Scan for the cell matching the given text and deliver its [X, Y] coordinate at center. 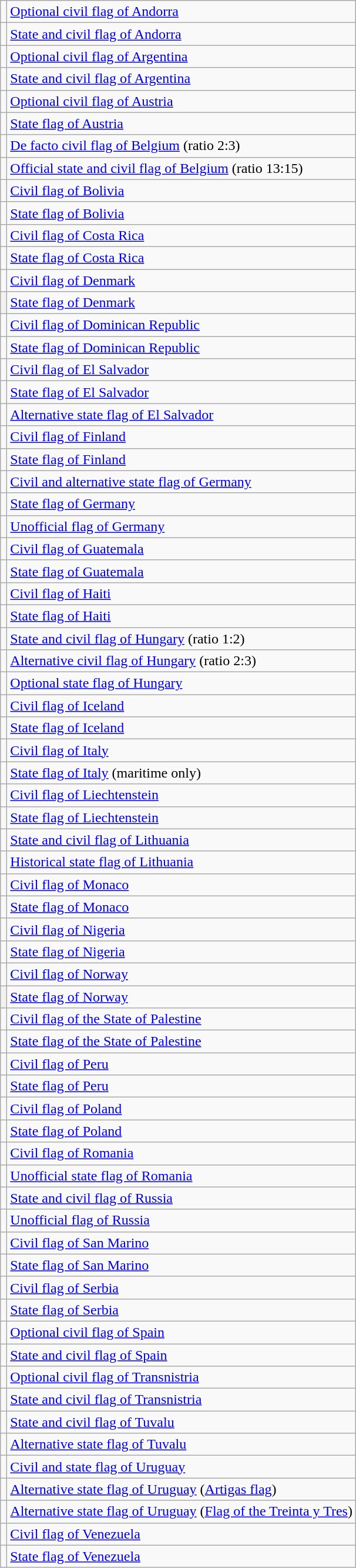
Civil flag of Liechtenstein [182, 795]
State and civil flag of Tuvalu [182, 1422]
Civil flag of Haiti [182, 593]
State flag of Nigeria [182, 952]
Optional civil flag of Spain [182, 1332]
Alternative state flag of Uruguay (Artigas flag) [182, 1489]
State flag of Monaco [182, 907]
State flag of El Salvador [182, 392]
Civil flag of the State of Palestine [182, 1019]
Civil flag of Iceland [182, 706]
State and civil flag of Hungary (ratio 1:2) [182, 638]
State flag of Iceland [182, 728]
Civil flag of Norway [182, 974]
Optional state flag of Hungary [182, 683]
Unofficial flag of Russia [182, 1220]
Optional civil flag of Transnistria [182, 1377]
State flag of Bolivia [182, 213]
Civil and state flag of Uruguay [182, 1467]
State flag of Germany [182, 504]
State flag of Poland [182, 1131]
Civil flag of Monaco [182, 885]
Civil flag of Peru [182, 1064]
Civil flag of Bolivia [182, 191]
State flag of Finland [182, 459]
Civil flag of Poland [182, 1109]
Civil flag of El Salvador [182, 370]
State flag of Denmark [182, 303]
State flag of Costa Rica [182, 258]
Civil flag of Costa Rica [182, 235]
State and civil flag of Russia [182, 1198]
State and civil flag of Transnistria [182, 1400]
Civil flag of Guatemala [182, 549]
Civil flag of Dominican Republic [182, 325]
State flag of Guatemala [182, 571]
State and civil flag of Lithuania [182, 840]
State flag of Venezuela [182, 1556]
State flag of Norway [182, 997]
Optional civil flag of Austria [182, 101]
State flag of the State of Palestine [182, 1042]
State flag of Haiti [182, 616]
Historical state flag of Lithuania [182, 862]
Alternative state flag of Tuvalu [182, 1444]
De facto civil flag of Belgium (ratio 2:3) [182, 146]
State flag of Serbia [182, 1310]
Optional civil flag of Andorra [182, 12]
State flag of Italy (maritime only) [182, 773]
State and civil flag of Andorra [182, 34]
State and civil flag of Argentina [182, 79]
Civil flag of Finland [182, 437]
Civil and alternative state flag of Germany [182, 482]
State flag of Peru [182, 1086]
State flag of Liechtenstein [182, 818]
Civil flag of San Marino [182, 1243]
Unofficial flag of Germany [182, 526]
State flag of San Marino [182, 1265]
State flag of Austria [182, 124]
Optional civil flag of Argentina [182, 56]
Alternative state flag of Uruguay (Flag of the Treinta y Tres) [182, 1512]
Civil flag of Denmark [182, 281]
State and civil flag of Spain [182, 1355]
State flag of Dominican Republic [182, 348]
Civil flag of Nigeria [182, 929]
Alternative civil flag of Hungary (ratio 2:3) [182, 661]
Civil flag of Serbia [182, 1287]
Civil flag of Venezuela [182, 1534]
Civil flag of Italy [182, 750]
Unofficial state flag of Romania [182, 1176]
Official state and civil flag of Belgium (ratio 13:15) [182, 168]
Civil flag of Romania [182, 1153]
Alternative state flag of El Salvador [182, 415]
